Find where the given text appears and provide that cell's center as [x, y] coordinate. 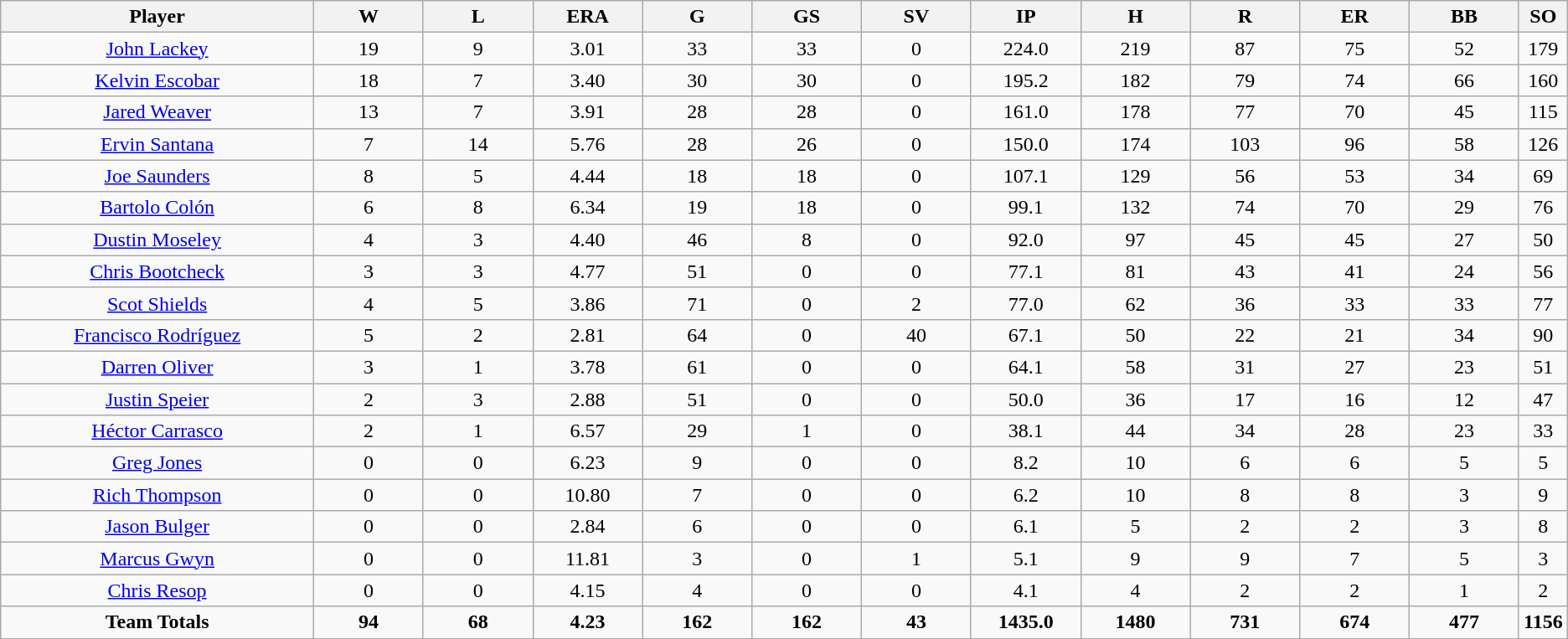
IP [1025, 17]
H [1136, 17]
126 [1543, 144]
22 [1245, 335]
103 [1245, 144]
40 [916, 335]
75 [1355, 49]
3.91 [588, 112]
10.80 [588, 495]
1480 [1136, 622]
21 [1355, 335]
Bartolo Colón [157, 208]
Rich Thompson [157, 495]
731 [1245, 622]
Player [157, 17]
ERA [588, 17]
41 [1355, 271]
11.81 [588, 559]
SO [1543, 17]
107.1 [1025, 176]
31 [1245, 367]
4.15 [588, 590]
178 [1136, 112]
81 [1136, 271]
GS [807, 17]
160 [1543, 80]
6.57 [588, 431]
46 [697, 240]
Jared Weaver [157, 112]
68 [477, 622]
Justin Speier [157, 399]
3.78 [588, 367]
6.34 [588, 208]
3.01 [588, 49]
1435.0 [1025, 622]
SV [916, 17]
38.1 [1025, 431]
132 [1136, 208]
77.1 [1025, 271]
2.81 [588, 335]
674 [1355, 622]
6.23 [588, 463]
182 [1136, 80]
5.76 [588, 144]
13 [369, 112]
4.44 [588, 176]
77.0 [1025, 303]
61 [697, 367]
Scot Shields [157, 303]
52 [1464, 49]
5.1 [1025, 559]
50.0 [1025, 399]
Dustin Moseley [157, 240]
115 [1543, 112]
Chris Bootcheck [157, 271]
Jason Bulger [157, 527]
129 [1136, 176]
ER [1355, 17]
87 [1245, 49]
179 [1543, 49]
62 [1136, 303]
66 [1464, 80]
96 [1355, 144]
Kelvin Escobar [157, 80]
Team Totals [157, 622]
3.86 [588, 303]
6.1 [1025, 527]
79 [1245, 80]
16 [1355, 399]
14 [477, 144]
8.2 [1025, 463]
Marcus Gwyn [157, 559]
John Lackey [157, 49]
Chris Resop [157, 590]
477 [1464, 622]
R [1245, 17]
26 [807, 144]
Héctor Carrasco [157, 431]
W [369, 17]
92.0 [1025, 240]
47 [1543, 399]
BB [1464, 17]
174 [1136, 144]
99.1 [1025, 208]
64.1 [1025, 367]
G [697, 17]
71 [697, 303]
64 [697, 335]
97 [1136, 240]
6.2 [1025, 495]
3.40 [588, 80]
Francisco Rodríguez [157, 335]
76 [1543, 208]
219 [1136, 49]
4.77 [588, 271]
94 [369, 622]
44 [1136, 431]
4.23 [588, 622]
195.2 [1025, 80]
2.84 [588, 527]
53 [1355, 176]
90 [1543, 335]
4.1 [1025, 590]
2.88 [588, 399]
Joe Saunders [157, 176]
12 [1464, 399]
224.0 [1025, 49]
4.40 [588, 240]
161.0 [1025, 112]
17 [1245, 399]
69 [1543, 176]
150.0 [1025, 144]
L [477, 17]
Greg Jones [157, 463]
1156 [1543, 622]
Darren Oliver [157, 367]
Ervin Santana [157, 144]
67.1 [1025, 335]
24 [1464, 271]
